Scan for the cell matching the given text and deliver its (X, Y) coordinate at center. 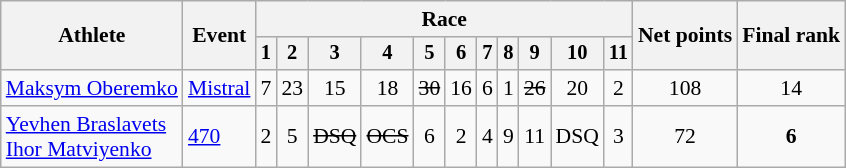
Final rank (791, 36)
26 (535, 88)
Net points (685, 36)
Race (444, 19)
23 (292, 88)
30 (430, 88)
18 (387, 88)
20 (578, 88)
OCS (387, 136)
Athlete (92, 36)
10 (578, 54)
8 (508, 54)
Maksym Oberemko (92, 88)
470 (219, 136)
14 (791, 88)
16 (461, 88)
Event (219, 36)
15 (334, 88)
72 (685, 136)
108 (685, 88)
Mistral (219, 88)
Yevhen BraslavetsIhor Matviyenko (92, 136)
